For the text-containing cell, return its midpoint in (x, y) coordinate format. 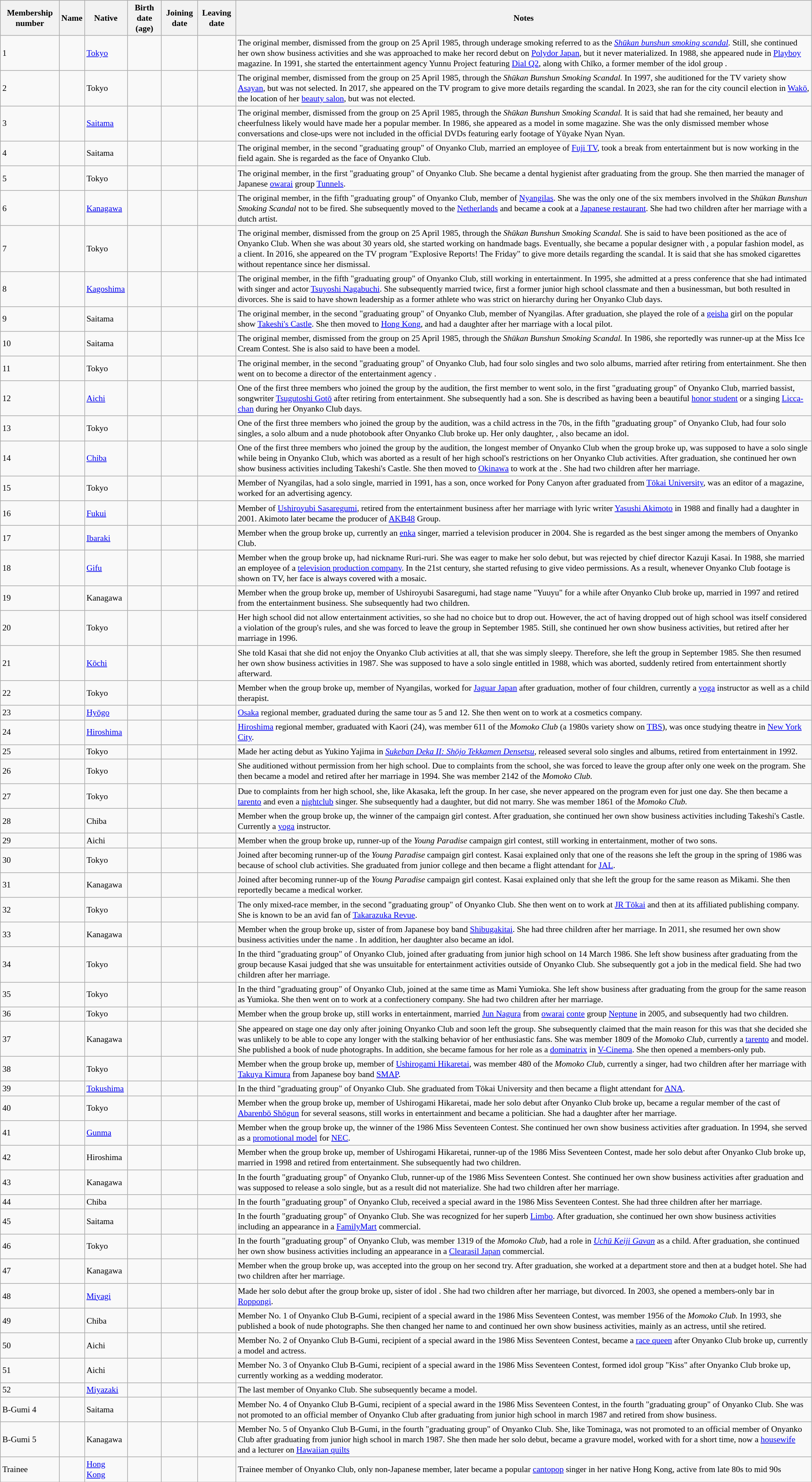
1 (30, 53)
29 (30, 840)
38 (30, 1069)
Name (72, 18)
Hong Kong (106, 1469)
Ibaraki (106, 538)
14 (30, 459)
35 (30, 994)
27 (30, 796)
39 (30, 1089)
Membership number (30, 18)
42 (30, 1158)
Birth date (age) (144, 18)
7 (30, 248)
Fukui (106, 513)
Osaka regional member, graduated during the same tour as 5 and 12. She then went on to work at a cosmetics company. (523, 712)
17 (30, 538)
Kōchi (106, 663)
Hyōgo (106, 712)
28 (30, 821)
In the third "graduating group" of Onyanko Club. She graduated from Tōkai University and then became a flight attendant for ANA. (523, 1089)
49 (30, 1321)
46 (30, 1246)
Member when the group broke up, runner-up of the Young Paradise campaign girl contest, still working in entertainment, mother of two sons. (523, 840)
40 (30, 1108)
22 (30, 693)
Miyagi (106, 1296)
Miyazaki (106, 1390)
32 (30, 910)
20 (30, 627)
18 (30, 568)
Joining date (179, 18)
6 (30, 208)
8 (30, 289)
9 (30, 318)
23 (30, 712)
26 (30, 771)
Notes (523, 18)
15 (30, 488)
B-Gumi 4 (30, 1410)
36 (30, 1014)
37 (30, 1038)
19 (30, 598)
45 (30, 1221)
Leaving date (217, 18)
4 (30, 153)
47 (30, 1271)
31 (30, 884)
25 (30, 752)
21 (30, 663)
52 (30, 1390)
Kagoshima (106, 289)
Tokushima (106, 1089)
30 (30, 860)
41 (30, 1133)
24 (30, 732)
Gifu (106, 568)
Gunma (106, 1133)
2 (30, 88)
13 (30, 428)
43 (30, 1182)
48 (30, 1296)
Native (106, 18)
44 (30, 1202)
Trainee (30, 1469)
51 (30, 1370)
16 (30, 513)
10 (30, 344)
34 (30, 964)
12 (30, 398)
The last member of Onyanko Club. She subsequently became a model. (523, 1390)
11 (30, 369)
B-Gumi 5 (30, 1439)
33 (30, 935)
3 (30, 124)
5 (30, 178)
50 (30, 1346)
